From the cell containing the given text, extract its center point as (X, Y) coordinate. 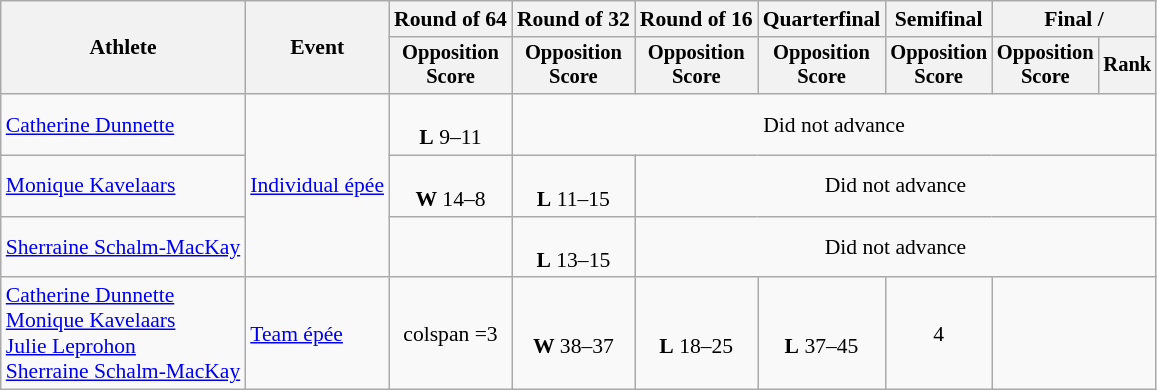
L 11–15 (574, 186)
Monique Kavelaars (123, 186)
Quarterfinal (822, 19)
L 9–11 (450, 124)
Round of 16 (696, 19)
Round of 64 (450, 19)
Round of 32 (574, 19)
Catherine Dunnette (123, 124)
Event (317, 48)
Final / (1074, 19)
colspan =3 (450, 334)
W 14–8 (450, 186)
W 38–37 (574, 334)
Team épée (317, 334)
L 37–45 (822, 334)
Catherine DunnetteMonique KavelaarsJulie LeprohonSherraine Schalm-MacKay (123, 334)
L 13–15 (574, 248)
Sherraine Schalm-MacKay (123, 248)
Individual épée (317, 186)
4 (938, 334)
Athlete (123, 48)
Rank (1128, 66)
Semifinal (938, 19)
L 18–25 (696, 334)
